Identify which cell holds the provided text, then report its [X, Y] central coordinate. 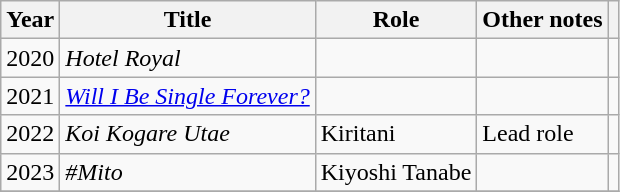
Role [396, 20]
Kiritani [396, 134]
Will I Be Single Forever? [188, 96]
2022 [30, 134]
Hotel Royal [188, 58]
Koi Kogare Utae [188, 134]
Kiyoshi Tanabe [396, 172]
2021 [30, 96]
Other notes [542, 20]
2023 [30, 172]
Year [30, 20]
Lead role [542, 134]
2020 [30, 58]
Title [188, 20]
#Mito [188, 172]
